Capture the cell that displays the provided text and extract its (x, y) central coordinate. 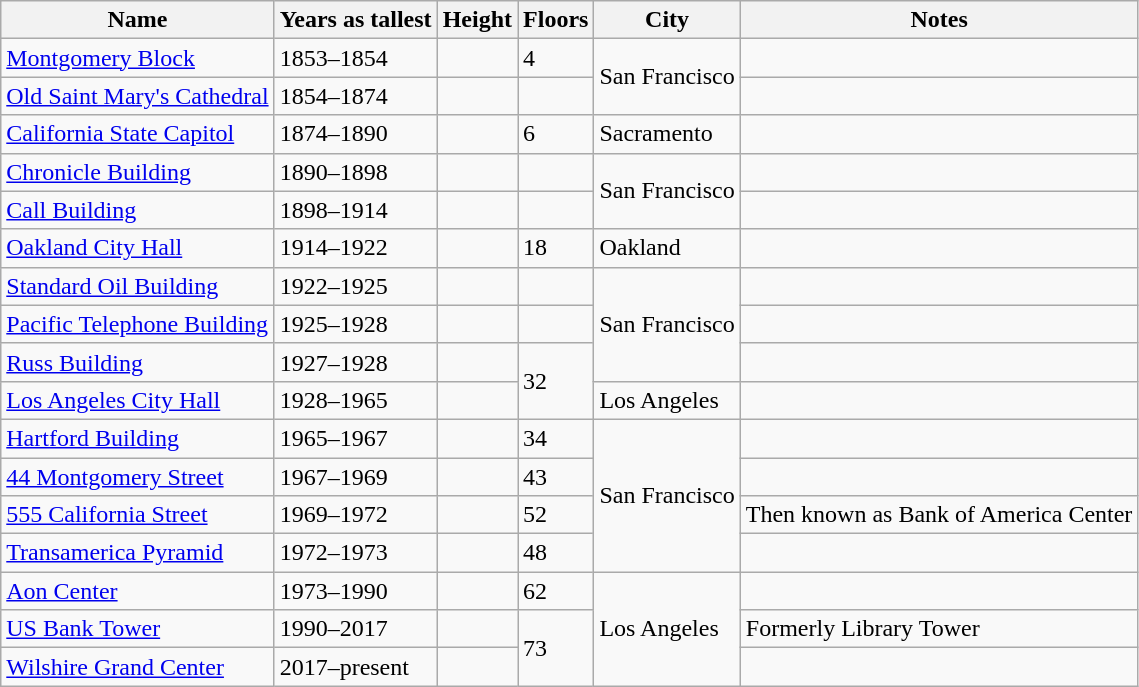
Height (477, 20)
Name (138, 20)
18 (556, 248)
Aon Center (138, 591)
1972–1973 (356, 553)
62 (556, 591)
52 (556, 515)
1874–1890 (356, 134)
Standard Oil Building (138, 286)
6 (556, 134)
1967–1969 (356, 477)
Montgomery Block (138, 58)
Oakland (667, 248)
1854–1874 (356, 96)
1990–2017 (356, 629)
Floors (556, 20)
Chronicle Building (138, 172)
Pacific Telephone Building (138, 324)
1928–1965 (356, 400)
1973–1990 (356, 591)
1969–1972 (356, 515)
Los Angeles City Hall (138, 400)
1927–1928 (356, 362)
1922–1925 (356, 286)
1925–1928 (356, 324)
Formerly Library Tower (939, 629)
44 Montgomery Street (138, 477)
Sacramento (667, 134)
1914–1922 (356, 248)
Transamerica Pyramid (138, 553)
32 (556, 381)
4 (556, 58)
1890–1898 (356, 172)
Old Saint Mary's Cathedral (138, 96)
Notes (939, 20)
43 (556, 477)
Years as tallest (356, 20)
Call Building (138, 210)
34 (556, 438)
555 California Street (138, 515)
US Bank Tower (138, 629)
City (667, 20)
1965–1967 (356, 438)
73 (556, 648)
Oakland City Hall (138, 248)
2017–present (356, 667)
Russ Building (138, 362)
1853–1854 (356, 58)
Wilshire Grand Center (138, 667)
California State Capitol (138, 134)
Then known as Bank of America Center (939, 515)
48 (556, 553)
1898–1914 (356, 210)
Hartford Building (138, 438)
